Detect which cell encompasses the target text, then output its [X, Y] center coordinate. 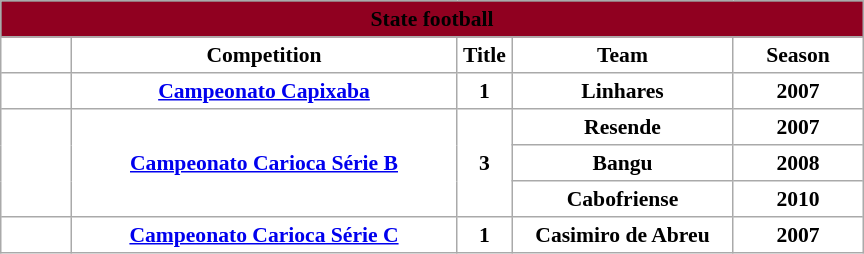
State football [432, 19]
Campeonato Carioca Série C [264, 235]
3 [485, 163]
Title [485, 55]
2008 [798, 163]
Competition [264, 55]
Casimiro de Abreu [622, 235]
Season [798, 55]
Bangu [622, 163]
Linhares [622, 91]
2010 [798, 199]
Cabofriense [622, 199]
Campeonato Capixaba [264, 91]
Team [622, 55]
Resende [622, 127]
Campeonato Carioca Série B [264, 163]
